Pinpoint the cell where the given text exists, returning its (X, Y) midpoint coordinate. 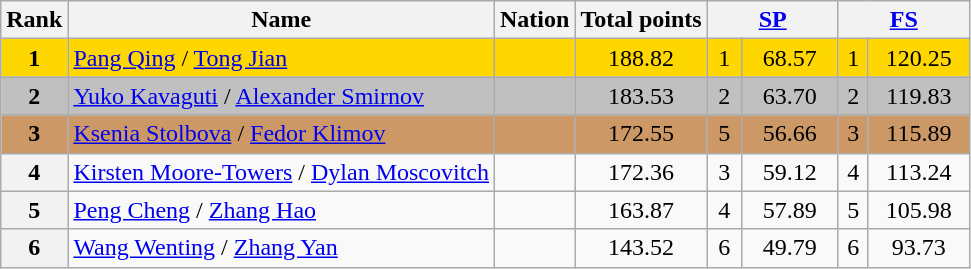
119.83 (918, 96)
188.82 (641, 58)
Nation (535, 20)
63.70 (790, 96)
59.12 (790, 172)
Kirsten Moore-Towers / Dylan Moscovitch (282, 172)
Pang Qing / Tong Jian (282, 58)
Rank (34, 20)
172.36 (641, 172)
115.89 (918, 134)
Ksenia Stolbova / Fedor Klimov (282, 134)
Wang Wenting / Zhang Yan (282, 248)
68.57 (790, 58)
Peng Cheng / Zhang Hao (282, 210)
57.89 (790, 210)
93.73 (918, 248)
Name (282, 20)
Total points (641, 20)
56.66 (790, 134)
120.25 (918, 58)
163.87 (641, 210)
105.98 (918, 210)
172.55 (641, 134)
113.24 (918, 172)
FS (904, 20)
Yuko Kavaguti / Alexander Smirnov (282, 96)
SP (772, 20)
183.53 (641, 96)
143.52 (641, 248)
49.79 (790, 248)
